Return the (X, Y) coordinate for the center point of the cell that contains the specified text.  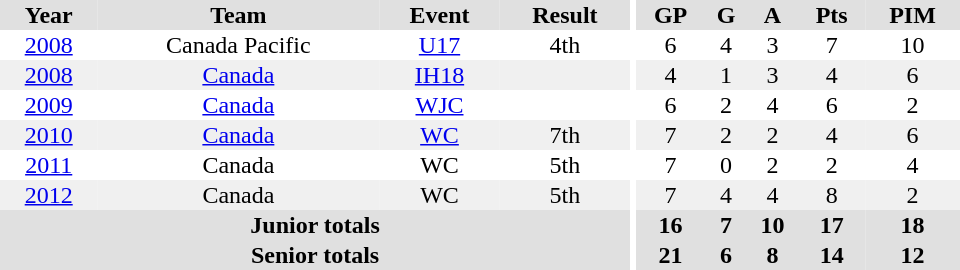
14 (832, 255)
Pts (832, 15)
1 (726, 75)
4th (566, 45)
2010 (48, 135)
7th (566, 135)
Junior totals (315, 225)
21 (670, 255)
Canada Pacific (238, 45)
2009 (48, 105)
2011 (48, 165)
16 (670, 225)
A (773, 15)
Year (48, 15)
2012 (48, 195)
18 (912, 225)
GP (670, 15)
IH18 (439, 75)
U17 (439, 45)
PIM (912, 15)
12 (912, 255)
0 (726, 165)
G (726, 15)
17 (832, 225)
Event (439, 15)
Senior totals (315, 255)
WJC (439, 105)
Result (566, 15)
Team (238, 15)
